Pinpoint the cell where the given text exists, returning its [X, Y] midpoint coordinate. 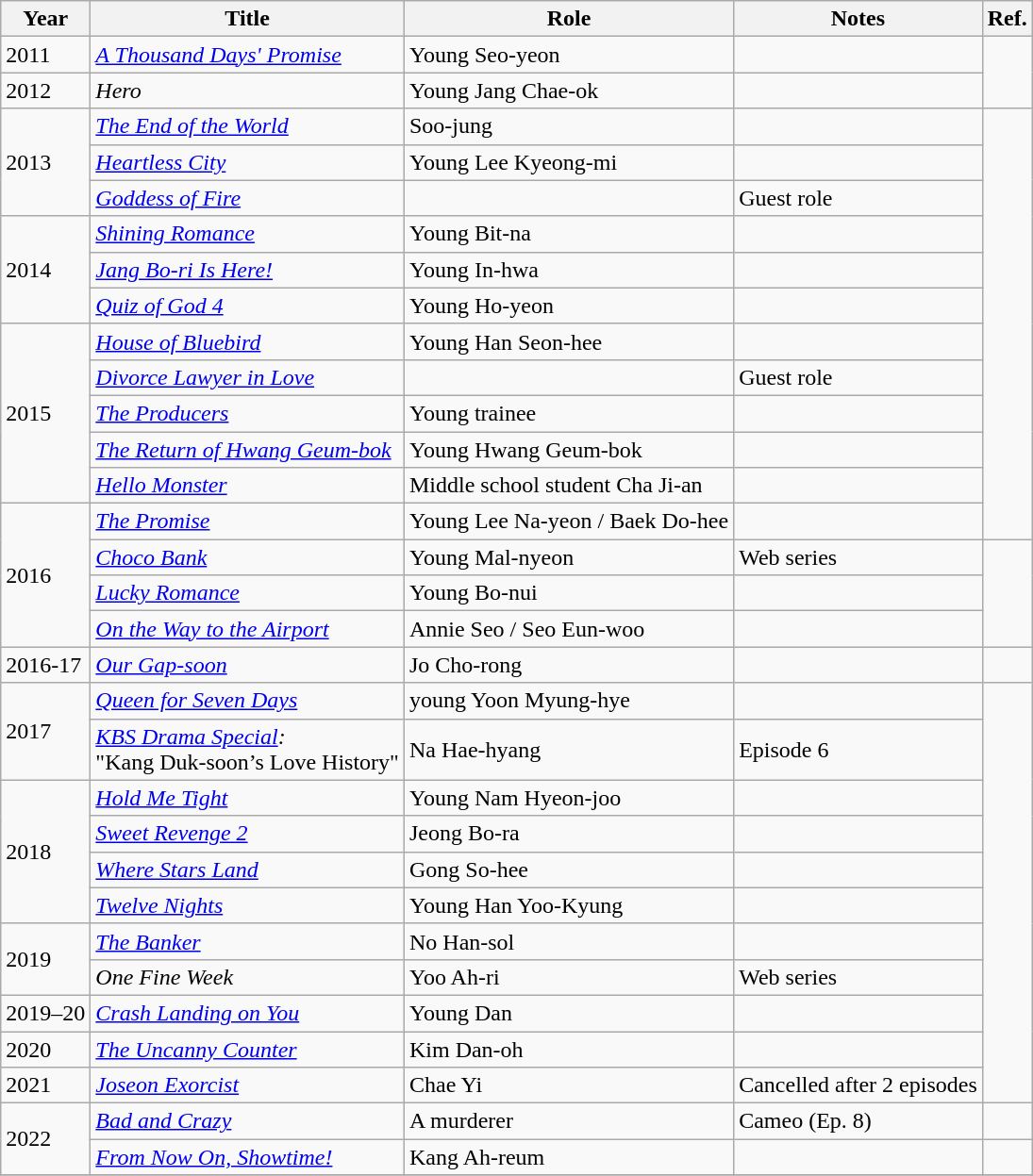
Jeong Bo-ra [568, 834]
Role [568, 19]
Quiz of God 4 [247, 306]
The Banker [247, 941]
Ref. [1008, 19]
2014 [45, 270]
Shining Romance [247, 234]
Gong So-hee [568, 870]
Annie Seo / Seo Eun-woo [568, 629]
KBS Drama Special:"Kang Duk-soon’s Love History" [247, 749]
2021 [45, 1085]
Crash Landing on You [247, 1013]
Bad and Crazy [247, 1121]
Young Ho-yeon [568, 306]
From Now On, Showtime! [247, 1157]
Sweet Revenge 2 [247, 834]
Kim Dan-oh [568, 1050]
Chae Yi [568, 1085]
Cameo (Ep. 8) [858, 1121]
Notes [858, 19]
2019 [45, 959]
Our Gap-soon [247, 665]
Young Lee Na-yeon / Baek Do-hee [568, 522]
2017 [45, 732]
Where Stars Land [247, 870]
Hello Monster [247, 486]
Goddess of Fire [247, 198]
Queen for Seven Days [247, 701]
Title [247, 19]
Young trainee [568, 413]
Kang Ah-reum [568, 1157]
Episode 6 [858, 749]
Young Han Yoo-Kyung [568, 905]
Young Hwang Geum-bok [568, 450]
Young Bit-na [568, 234]
2022 [45, 1139]
The Return of Hwang Geum-bok [247, 450]
Cancelled after 2 episodes [858, 1085]
Hold Me Tight [247, 798]
Twelve Nights [247, 905]
2019–20 [45, 1013]
A Thousand Days' Promise [247, 55]
Young Jang Chae-ok [568, 91]
young Yoon Myung-hye [568, 701]
Young Seo-yeon [568, 55]
2016-17 [45, 665]
Choco Bank [247, 557]
Joseon Exorcist [247, 1085]
One Fine Week [247, 977]
House of Bluebird [247, 341]
On the Way to the Airport [247, 629]
Young Mal-nyeon [568, 557]
Heartless City [247, 162]
The Uncanny Counter [247, 1050]
2015 [45, 413]
2013 [45, 162]
2012 [45, 91]
Young Dan [568, 1013]
Jang Bo-ri Is Here! [247, 270]
The Promise [247, 522]
Na Hae-hyang [568, 749]
Young Han Seon-hee [568, 341]
Lucky Romance [247, 593]
Soo-jung [568, 126]
Year [45, 19]
Hero [247, 91]
Young Lee Kyeong-mi [568, 162]
The Producers [247, 413]
2020 [45, 1050]
2018 [45, 852]
Jo Cho-rong [568, 665]
No Han-sol [568, 941]
Middle school student Cha Ji-an [568, 486]
Young In-hwa [568, 270]
Young Bo-nui [568, 593]
Young Nam Hyeon-joo [568, 798]
The End of the World [247, 126]
Yoo Ah-ri [568, 977]
A murderer [568, 1121]
Divorce Lawyer in Love [247, 377]
2016 [45, 575]
2011 [45, 55]
